Pinpoint the cell where the given text exists, returning its (X, Y) midpoint coordinate. 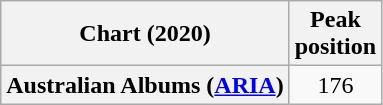
176 (335, 85)
Chart (2020) (145, 34)
Peakposition (335, 34)
Australian Albums (ARIA) (145, 85)
